Extract the (X, Y) coordinate from the center of the cell holding the provided text.  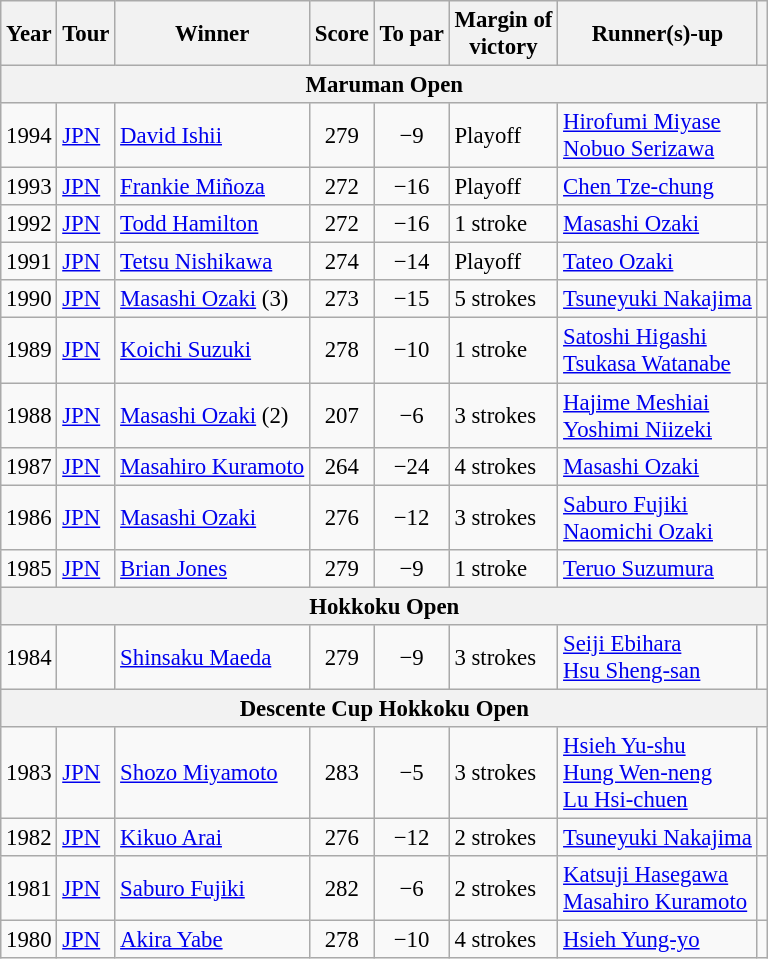
1986 (29, 518)
5 strokes (504, 299)
To par (412, 34)
273 (342, 299)
Kikuo Arai (212, 837)
Maruman Open (384, 85)
Akira Yabe (212, 940)
Hirofumi Miyase Nobuo Serizawa (658, 136)
1981 (29, 888)
Tateo Ozaki (658, 262)
Seiji Ebihara Hsu Sheng-san (658, 658)
1990 (29, 299)
1989 (29, 350)
1983 (29, 773)
Satoshi Higashi Tsukasa Watanabe (658, 350)
Hokkoku Open (384, 606)
−24 (412, 466)
David Ishii (212, 136)
Teruo Suzumura (658, 568)
Winner (212, 34)
Frankie Miñoza (212, 187)
283 (342, 773)
Chen Tze-chung (658, 187)
Shozo Miyamoto (212, 773)
Koichi Suzuki (212, 350)
Saburo Fujiki (212, 888)
Katsuji Hasegawa Masahiro Kuramoto (658, 888)
1988 (29, 416)
1993 (29, 187)
−14 (412, 262)
Shinsaku Maeda (212, 658)
Masashi Ozaki (2) (212, 416)
1992 (29, 224)
Runner(s)-up (658, 34)
1985 (29, 568)
Masashi Ozaki (3) (212, 299)
1982 (29, 837)
Margin ofvictory (504, 34)
Brian Jones (212, 568)
282 (342, 888)
1987 (29, 466)
Score (342, 34)
1980 (29, 940)
1984 (29, 658)
Tour (86, 34)
−5 (412, 773)
Descente Cup Hokkoku Open (384, 708)
Tetsu Nishikawa (212, 262)
Hsieh Yung-yo (658, 940)
Todd Hamilton (212, 224)
274 (342, 262)
Hajime Meshiai Yoshimi Niizeki (658, 416)
−15 (412, 299)
Saburo Fujiki Naomichi Ozaki (658, 518)
Year (29, 34)
264 (342, 466)
1994 (29, 136)
Hsieh Yu-shu Hung Wen-neng Lu Hsi-chuen (658, 773)
207 (342, 416)
1991 (29, 262)
Masahiro Kuramoto (212, 466)
